Pinpoint the cell where the given text exists, returning its [X, Y] midpoint coordinate. 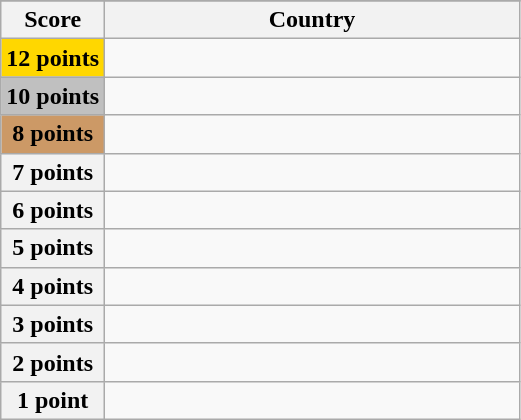
Score [53, 20]
8 points [53, 134]
12 points [53, 58]
1 point [53, 400]
5 points [53, 248]
2 points [53, 362]
6 points [53, 210]
10 points [53, 96]
Country [312, 20]
3 points [53, 324]
7 points [53, 172]
4 points [53, 286]
